Output the (x, y) coordinate of the center of the cell containing the given text.  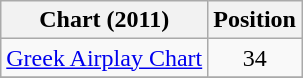
Chart (2011) (104, 20)
Position (255, 20)
34 (255, 58)
Greek Airplay Chart (104, 58)
